Scan for the cell matching the given text and deliver its (X, Y) coordinate at center. 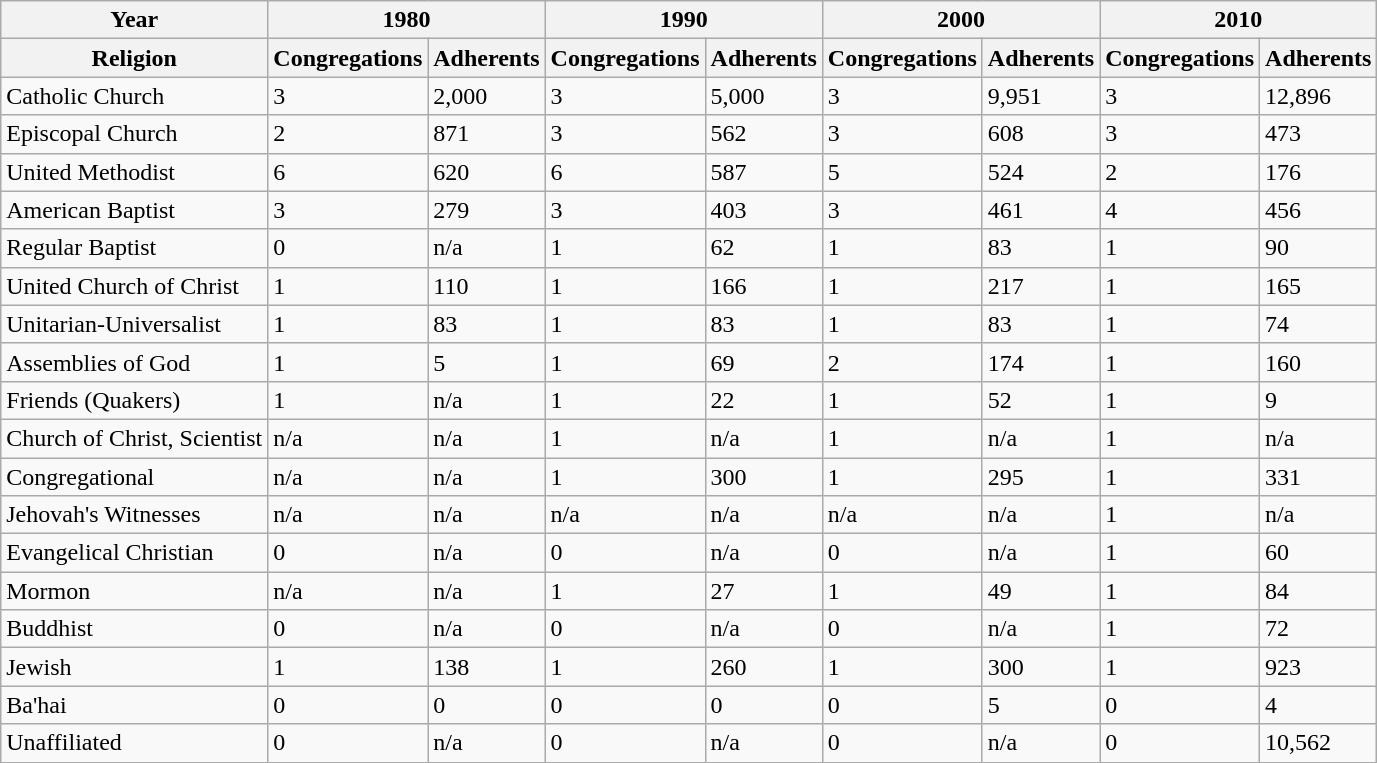
69 (764, 362)
Congregational (134, 477)
9 (1318, 400)
456 (1318, 210)
Year (134, 20)
620 (486, 172)
587 (764, 172)
2,000 (486, 96)
331 (1318, 477)
72 (1318, 629)
American Baptist (134, 210)
279 (486, 210)
Unitarian-Universalist (134, 324)
74 (1318, 324)
923 (1318, 667)
84 (1318, 591)
Ba'hai (134, 705)
Evangelical Christian (134, 553)
United Church of Christ (134, 286)
260 (764, 667)
Episcopal Church (134, 134)
Jehovah's Witnesses (134, 515)
12,896 (1318, 96)
174 (1040, 362)
524 (1040, 172)
Assemblies of God (134, 362)
138 (486, 667)
295 (1040, 477)
United Methodist (134, 172)
871 (486, 134)
473 (1318, 134)
Buddhist (134, 629)
Jewish (134, 667)
Religion (134, 58)
1980 (406, 20)
461 (1040, 210)
176 (1318, 172)
2000 (960, 20)
Unaffiliated (134, 743)
562 (764, 134)
217 (1040, 286)
Regular Baptist (134, 248)
5,000 (764, 96)
403 (764, 210)
110 (486, 286)
60 (1318, 553)
49 (1040, 591)
Catholic Church (134, 96)
52 (1040, 400)
22 (764, 400)
160 (1318, 362)
1990 (684, 20)
10,562 (1318, 743)
Mormon (134, 591)
608 (1040, 134)
Church of Christ, Scientist (134, 438)
2010 (1238, 20)
166 (764, 286)
165 (1318, 286)
90 (1318, 248)
27 (764, 591)
Friends (Quakers) (134, 400)
62 (764, 248)
9,951 (1040, 96)
